Extract the (X, Y) coordinate from the center of the cell holding the provided text.  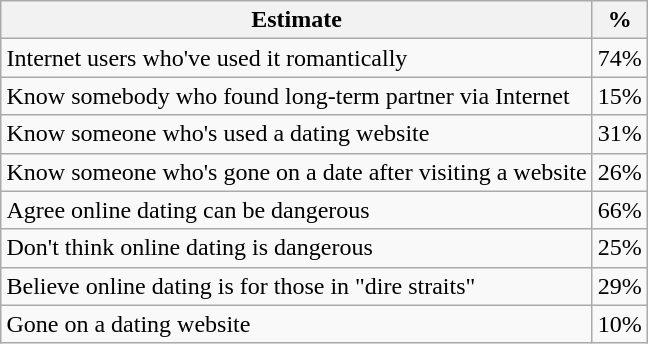
Don't think online dating is dangerous (296, 248)
Believe online dating is for those in "dire straits" (296, 286)
15% (620, 96)
25% (620, 248)
Agree online dating can be dangerous (296, 210)
31% (620, 134)
10% (620, 324)
Know someone who's gone on a date after visiting a website (296, 172)
74% (620, 58)
26% (620, 172)
% (620, 20)
29% (620, 286)
66% (620, 210)
Know someone who's used a dating website (296, 134)
Internet users who've used it romantically (296, 58)
Estimate (296, 20)
Gone on a dating website (296, 324)
Know somebody who found long-term partner via Internet (296, 96)
